Detect which cell encompasses the target text, then output its (x, y) center coordinate. 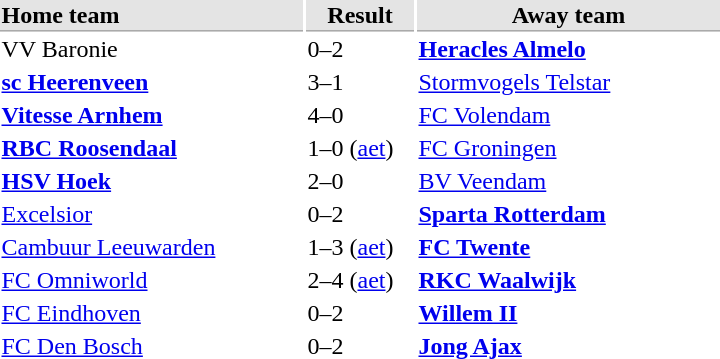
1–0 (aet) (360, 149)
Cambuur Leeuwarden (152, 247)
RKC Waalwijk (568, 281)
4–0 (360, 115)
sc Heerenveen (152, 83)
Away team (568, 16)
1–3 (aet) (360, 247)
Vitesse Arnhem (152, 115)
HSV Hoek (152, 181)
Heracles Almelo (568, 49)
FC Groningen (568, 149)
BV Veendam (568, 181)
3–1 (360, 83)
RBC Roosendaal (152, 149)
2–4 (aet) (360, 281)
Willem II (568, 313)
Excelsior (152, 215)
FC Omniworld (152, 281)
Home team (152, 16)
FC Twente (568, 247)
FC Volendam (568, 115)
2–0 (360, 181)
Sparta Rotterdam (568, 215)
VV Baronie (152, 49)
FC Eindhoven (152, 313)
Result (360, 16)
Stormvogels Telstar (568, 83)
